Find where the given text appears and provide that cell's center as (x, y) coordinate. 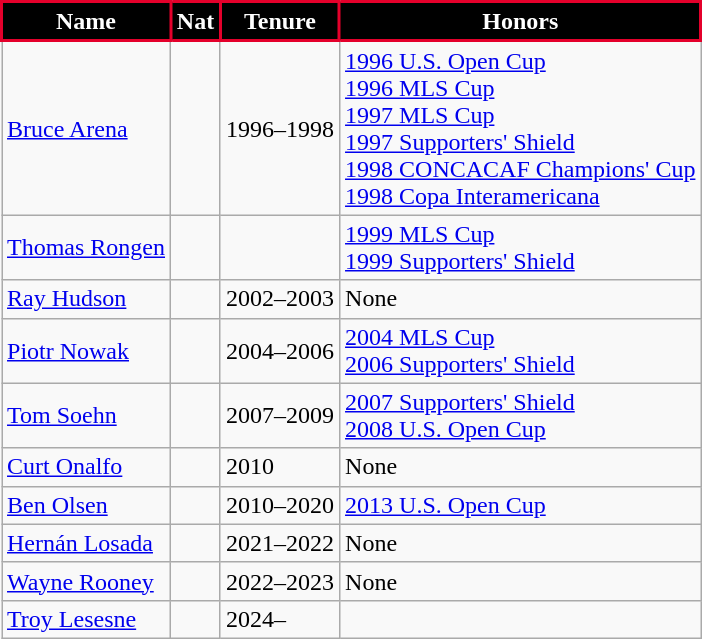
Hernán Losada (86, 543)
Thomas Rongen (86, 248)
2022–2023 (280, 581)
Honors (520, 22)
2002–2003 (280, 299)
1999 MLS Cup 1999 Supporters' Shield (520, 248)
Ray Hudson (86, 299)
1996 U.S. Open Cup1996 MLS Cup1997 MLS Cup1997 Supporters' Shield1998 CONCACAF Champions' Cup1998 Copa Interamericana (520, 128)
2004 MLS Cup 2006 Supporters' Shield (520, 350)
Nat (196, 22)
2024– (280, 619)
Piotr Nowak (86, 350)
2010–2020 (280, 505)
Name (86, 22)
2004–2006 (280, 350)
2007 Supporters' Shield 2008 U.S. Open Cup (520, 416)
2007–2009 (280, 416)
1996–1998 (280, 128)
Troy Lesesne (86, 619)
2013 U.S. Open Cup (520, 505)
Curt Onalfo (86, 467)
2021–2022 (280, 543)
2010 (280, 467)
Bruce Arena (86, 128)
Ben Olsen (86, 505)
Tom Soehn (86, 416)
Wayne Rooney (86, 581)
Tenure (280, 22)
